Find where the given text appears and provide that cell's center as [X, Y] coordinate. 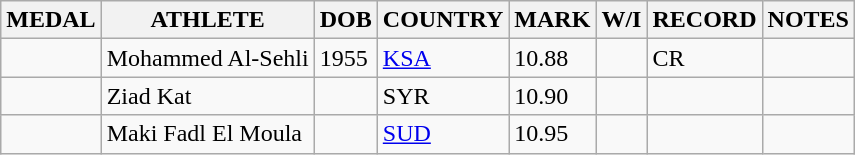
COUNTRY [443, 20]
W/I [622, 20]
10.95 [552, 134]
ATHLETE [208, 20]
RECORD [704, 20]
10.88 [552, 58]
Ziad Kat [208, 96]
CR [704, 58]
Mohammed Al-Sehli [208, 58]
Maki Fadl El Moula [208, 134]
MARK [552, 20]
DOB [346, 20]
NOTES [808, 20]
10.90 [552, 96]
MEDAL [51, 20]
SUD [443, 134]
SYR [443, 96]
KSA [443, 58]
1955 [346, 58]
